Provide the [x, y] coordinate of the cell's center where the given text is located.  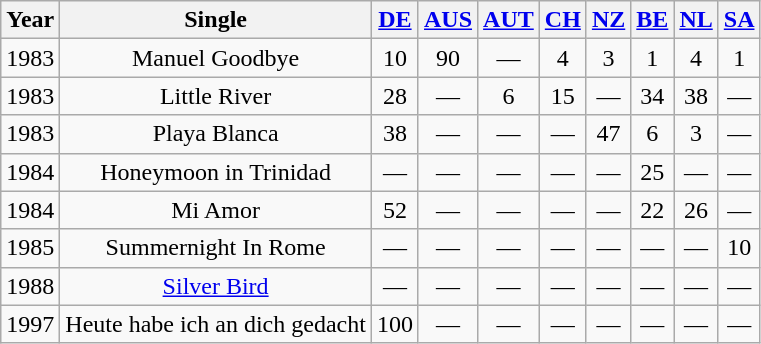
26 [696, 210]
52 [394, 210]
Heute habe ich an dich gedacht [216, 324]
1988 [30, 286]
Summernight In Rome [216, 248]
22 [652, 210]
25 [652, 172]
CH [562, 20]
Manuel Goodbye [216, 58]
AUS [448, 20]
100 [394, 324]
Honeymoon in Trinidad [216, 172]
Mi Amor [216, 210]
DE [394, 20]
90 [448, 58]
28 [394, 96]
Playa Blanca [216, 134]
Year [30, 20]
Silver Bird [216, 286]
47 [608, 134]
AUT [509, 20]
34 [652, 96]
Single [216, 20]
Little River [216, 96]
15 [562, 96]
NL [696, 20]
1997 [30, 324]
SA [739, 20]
BE [652, 20]
NZ [608, 20]
1985 [30, 248]
